Capture the cell that displays the provided text and extract its (X, Y) central coordinate. 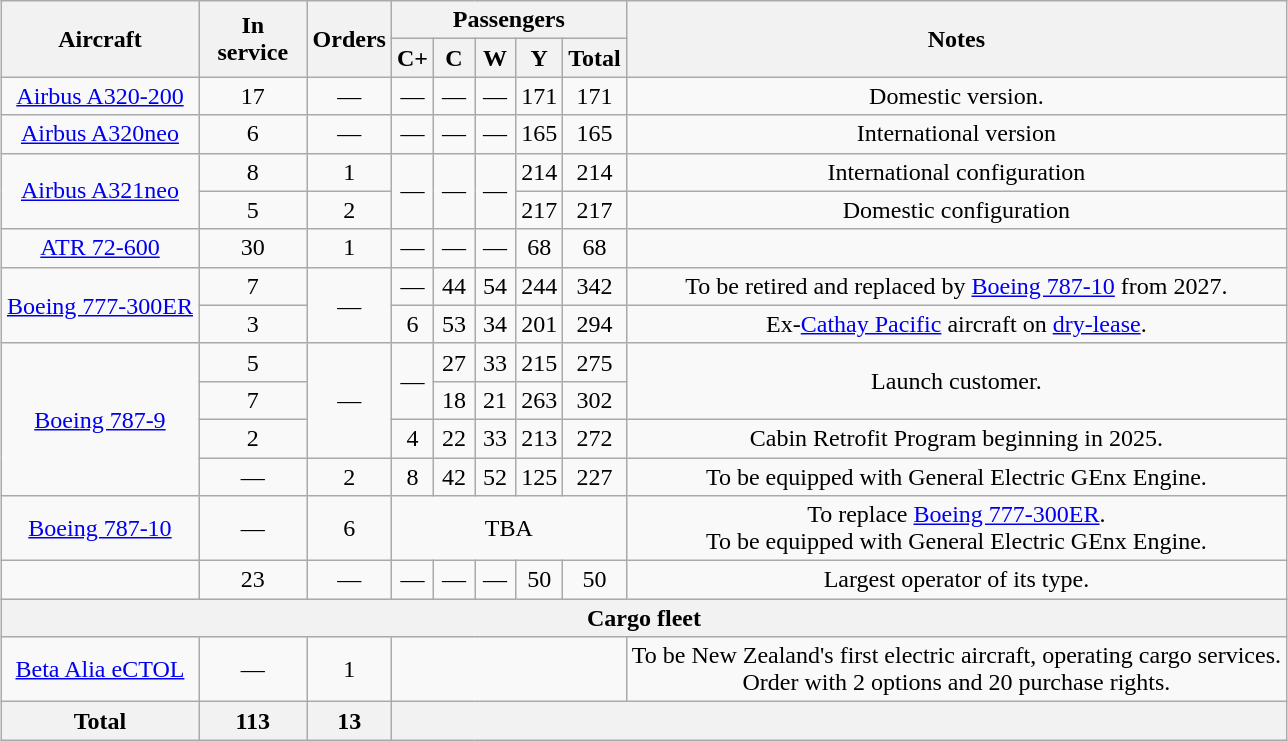
294 (595, 324)
244 (540, 286)
30 (252, 248)
275 (595, 362)
Cabin Retrofit Program beginning in 2025. (956, 438)
22 (454, 438)
227 (595, 477)
International version (956, 134)
213 (540, 438)
53 (454, 324)
342 (595, 286)
Airbus A320neo (100, 134)
34 (496, 324)
Domestic configuration (956, 210)
27 (454, 362)
Launch customer. (956, 381)
302 (595, 400)
Boeing 787-10 (100, 528)
263 (540, 400)
Domestic version. (956, 96)
Orders (349, 39)
Y (540, 58)
44 (454, 286)
Beta Alia eCTOL (100, 670)
18 (454, 400)
13 (349, 721)
C+ (412, 58)
ATR 72-600 (100, 248)
To be equipped with General Electric GEnx Engine. (956, 477)
In service (252, 39)
215 (540, 362)
Airbus A321neo (100, 191)
W (496, 58)
Passengers (508, 20)
Aircraft (100, 39)
52 (496, 477)
201 (540, 324)
17 (252, 96)
Notes (956, 39)
Boeing 787-9 (100, 419)
4 (412, 438)
113 (252, 721)
Ex-Cathay Pacific aircraft on dry-lease. (956, 324)
Boeing 777-300ER (100, 305)
125 (540, 477)
54 (496, 286)
21 (496, 400)
Airbus A320-200 (100, 96)
3 (252, 324)
To be New Zealand's first electric aircraft, operating cargo services.Order with 2 options and 20 purchase rights. (956, 670)
Largest operator of its type. (956, 580)
Cargo fleet (644, 618)
International configuration (956, 172)
42 (454, 477)
23 (252, 580)
To replace Boeing 777-300ER.To be equipped with General Electric GEnx Engine. (956, 528)
To be retired and replaced by Boeing 787-10 from 2027. (956, 286)
272 (595, 438)
C (454, 58)
TBA (508, 528)
